From the cell containing the given text, extract its center point as (X, Y) coordinate. 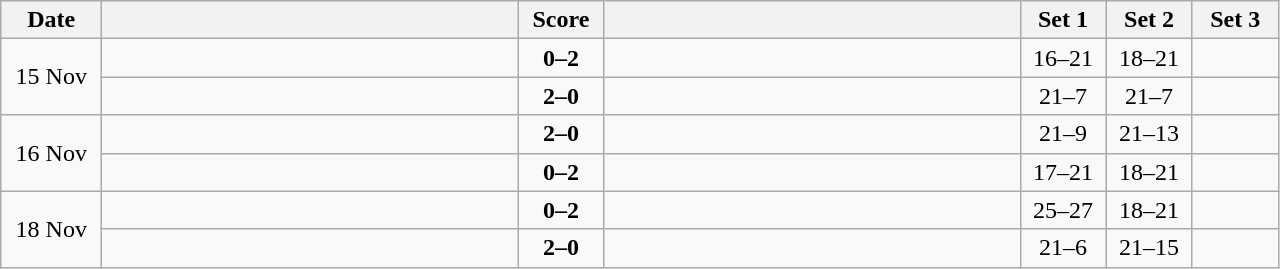
Score (561, 20)
Set 1 (1063, 20)
21–6 (1063, 248)
Set 3 (1235, 20)
21–13 (1149, 134)
Set 2 (1149, 20)
21–15 (1149, 248)
16–21 (1063, 58)
21–9 (1063, 134)
18 Nov (52, 229)
15 Nov (52, 77)
16 Nov (52, 153)
17–21 (1063, 172)
Date (52, 20)
25–27 (1063, 210)
